Extract the (X, Y) coordinate from the center of the cell holding the provided text.  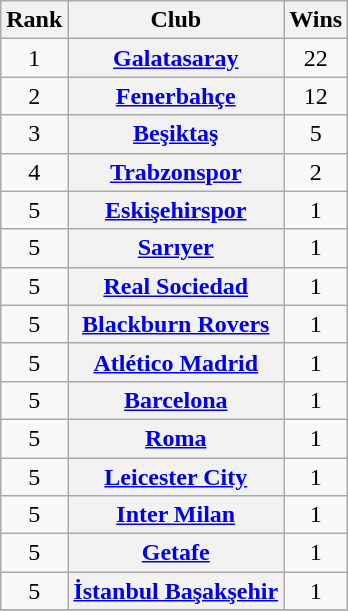
Blackburn Rovers (176, 324)
Fenerbahçe (176, 96)
3 (34, 134)
İstanbul Başakşehir (176, 591)
Sarıyer (176, 248)
4 (34, 172)
Eskişehirspor (176, 210)
Barcelona (176, 400)
Getafe (176, 553)
Rank (34, 20)
Roma (176, 438)
Atlético Madrid (176, 362)
Wins (316, 20)
Club (176, 20)
Real Sociedad (176, 286)
Beşiktaş (176, 134)
Inter Milan (176, 515)
Leicester City (176, 477)
22 (316, 58)
Trabzonspor (176, 172)
Galatasaray (176, 58)
12 (316, 96)
